Scan for the cell matching the given text and deliver its (x, y) coordinate at center. 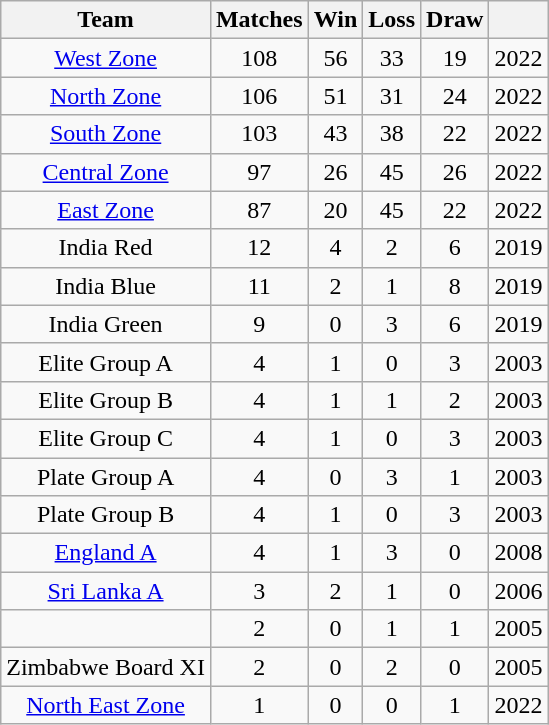
24 (455, 96)
North Zone (106, 96)
108 (259, 58)
2006 (518, 591)
8 (455, 286)
India Green (106, 324)
106 (259, 96)
Zimbabwe Board XI (106, 667)
Central Zone (106, 172)
Loss (392, 20)
103 (259, 134)
Elite Group B (106, 400)
87 (259, 210)
India Blue (106, 286)
Plate Group B (106, 515)
38 (392, 134)
India Red (106, 248)
19 (455, 58)
31 (392, 96)
11 (259, 286)
Plate Group A (106, 477)
Elite Group A (106, 362)
England A (106, 553)
Team (106, 20)
Draw (455, 20)
Win (336, 20)
East Zone (106, 210)
43 (336, 134)
20 (336, 210)
51 (336, 96)
West Zone (106, 58)
33 (392, 58)
Sri Lanka A (106, 591)
56 (336, 58)
Matches (259, 20)
Elite Group C (106, 438)
2008 (518, 553)
9 (259, 324)
South Zone (106, 134)
North East Zone (106, 705)
97 (259, 172)
12 (259, 248)
